Extract the [X, Y] coordinate from the center of the cell holding the provided text.  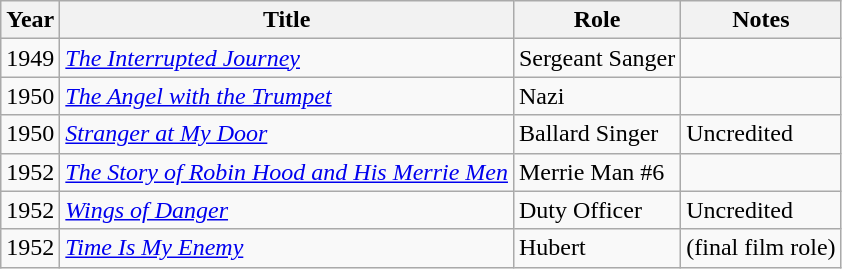
Sergeant Sanger [596, 58]
Year [30, 20]
1949 [30, 58]
Duty Officer [596, 210]
Title [287, 20]
Hubert [596, 248]
(final film role) [761, 248]
Stranger at My Door [287, 134]
Ballard Singer [596, 134]
Merrie Man #6 [596, 172]
The Story of Robin Hood and His Merrie Men [287, 172]
Nazi [596, 96]
Wings of Danger [287, 210]
The Interrupted Journey [287, 58]
Notes [761, 20]
The Angel with the Trumpet [287, 96]
Role [596, 20]
Time Is My Enemy [287, 248]
